Provide the (X, Y) coordinate of the cell's center where the given text is located.  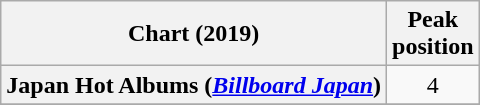
Peakposition (433, 34)
4 (433, 85)
Chart (2019) (194, 34)
Japan Hot Albums (Billboard Japan) (194, 85)
